Determine the [x, y] coordinate at the center of the cell enclosing the given text.  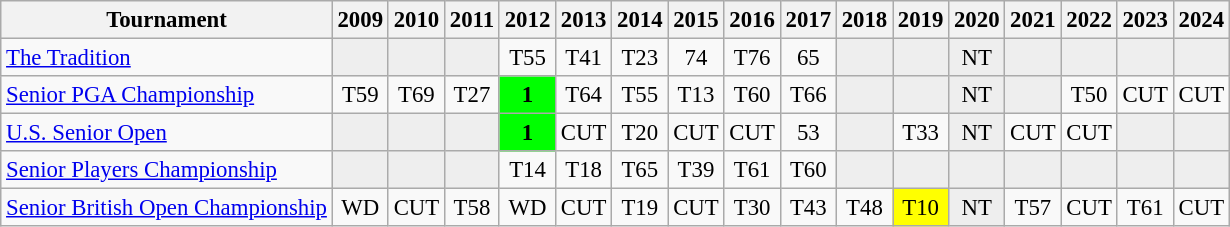
T43 [808, 208]
Tournament [166, 20]
T57 [1033, 208]
2019 [920, 20]
2012 [527, 20]
2020 [977, 20]
T19 [640, 208]
U.S. Senior Open [166, 133]
Senior British Open Championship [166, 208]
Senior PGA Championship [166, 95]
2009 [360, 20]
T48 [864, 208]
T76 [752, 58]
T10 [920, 208]
T20 [640, 133]
2023 [1145, 20]
T39 [696, 170]
T33 [920, 133]
2016 [752, 20]
T41 [584, 58]
2024 [1201, 20]
T69 [416, 95]
T18 [584, 170]
Senior Players Championship [166, 170]
T59 [360, 95]
T58 [472, 208]
T14 [527, 170]
T30 [752, 208]
74 [696, 58]
The Tradition [166, 58]
T27 [472, 95]
T65 [640, 170]
2021 [1033, 20]
53 [808, 133]
T64 [584, 95]
2017 [808, 20]
T23 [640, 58]
T13 [696, 95]
2011 [472, 20]
2013 [584, 20]
2010 [416, 20]
2014 [640, 20]
65 [808, 58]
T50 [1089, 95]
2022 [1089, 20]
2015 [696, 20]
2018 [864, 20]
T66 [808, 95]
